Locate the cell with the specified text and output its [x, y] center coordinate. 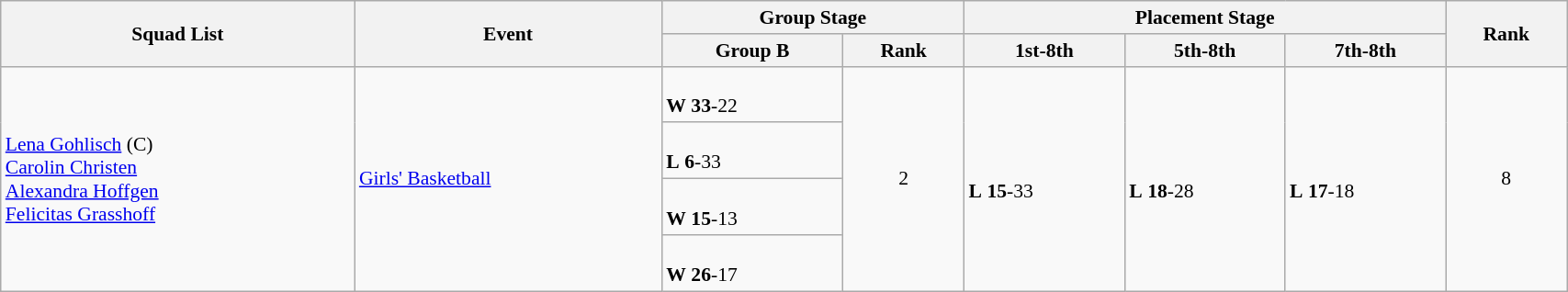
Lena Gohlisch (C)Carolin ChristenAlexandra HoffgenFelicitas Grasshoff [178, 178]
L 15-33 [1043, 178]
L 6-33 [751, 151]
Group B [751, 51]
Event [508, 33]
W 26-17 [751, 263]
Girls' Basketball [508, 178]
Placement Stage [1204, 17]
L 17-18 [1365, 178]
1st-8th [1043, 51]
5th-8th [1205, 51]
Group Stage [812, 17]
Squad List [178, 33]
W 15-13 [751, 208]
2 [904, 178]
W 33-22 [751, 94]
8 [1506, 178]
7th-8th [1365, 51]
L 18-28 [1205, 178]
